Pinpoint the cell where the given text exists, returning its [X, Y] midpoint coordinate. 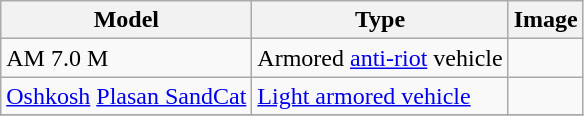
Oshkosh Plasan SandCat [126, 96]
AM 7.0 M [126, 58]
Model [126, 20]
Armored anti-riot vehicle [380, 58]
Type [380, 20]
Image [546, 20]
Light armored vehicle [380, 96]
